Identify which cell holds the provided text, then report its [X, Y] central coordinate. 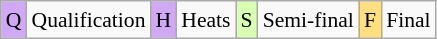
Final [408, 20]
H [164, 20]
Heats [206, 20]
Q [14, 20]
F [370, 20]
S [247, 20]
Semi-final [308, 20]
Qualification [88, 20]
